Search for the cell housing the specified text and yield its (x, y) center coordinate. 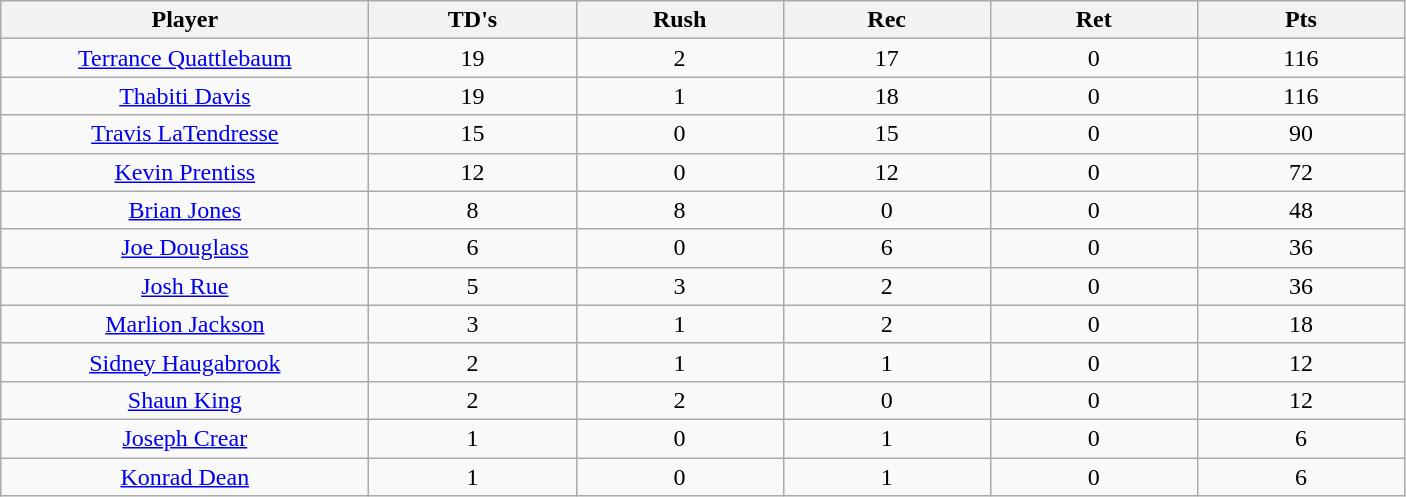
Marlion Jackson (185, 324)
TD's (472, 20)
Ret (1094, 20)
Thabiti Davis (185, 96)
Rush (680, 20)
Terrance Quattlebaum (185, 58)
Pts (1300, 20)
17 (886, 58)
Kevin Prentiss (185, 172)
Konrad Dean (185, 477)
Player (185, 20)
5 (472, 286)
90 (1300, 134)
48 (1300, 210)
Josh Rue (185, 286)
Joseph Crear (185, 438)
Brian Jones (185, 210)
Sidney Haugabrook (185, 362)
Rec (886, 20)
72 (1300, 172)
Travis LaTendresse (185, 134)
Joe Douglass (185, 248)
Shaun King (185, 400)
